Determine the (X, Y) coordinate at the center of the cell enclosing the given text.  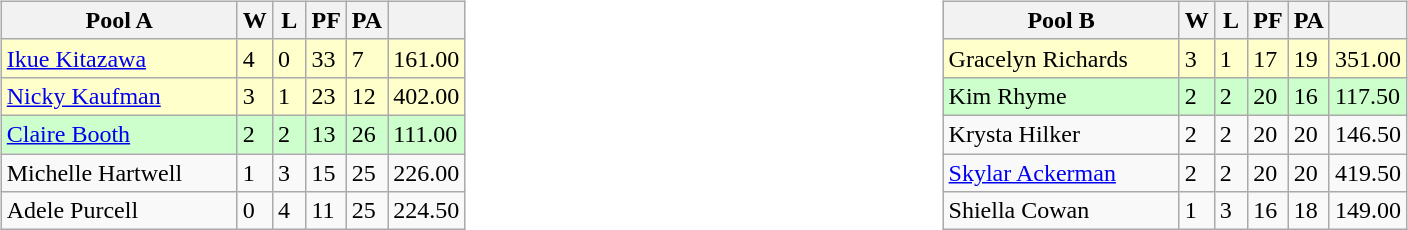
23 (326, 96)
7 (366, 58)
Skylar Ackerman (1061, 173)
224.50 (426, 211)
Pool B (1061, 20)
Pool A (119, 20)
11 (326, 211)
17 (1268, 58)
Kim Rhyme (1061, 96)
351.00 (1368, 58)
111.00 (426, 134)
Krysta Hilker (1061, 134)
15 (326, 173)
Gracelyn Richards (1061, 58)
Adele Purcell (119, 211)
12 (366, 96)
419.50 (1368, 173)
Nicky Kaufman (119, 96)
26 (366, 134)
Shiella Cowan (1061, 211)
33 (326, 58)
Claire Booth (119, 134)
226.00 (426, 173)
146.50 (1368, 134)
161.00 (426, 58)
Ikue Kitazawa (119, 58)
117.50 (1368, 96)
18 (1308, 211)
Michelle Hartwell (119, 173)
19 (1308, 58)
402.00 (426, 96)
149.00 (1368, 211)
13 (326, 134)
